Detect which cell encompasses the target text, then output its [x, y] center coordinate. 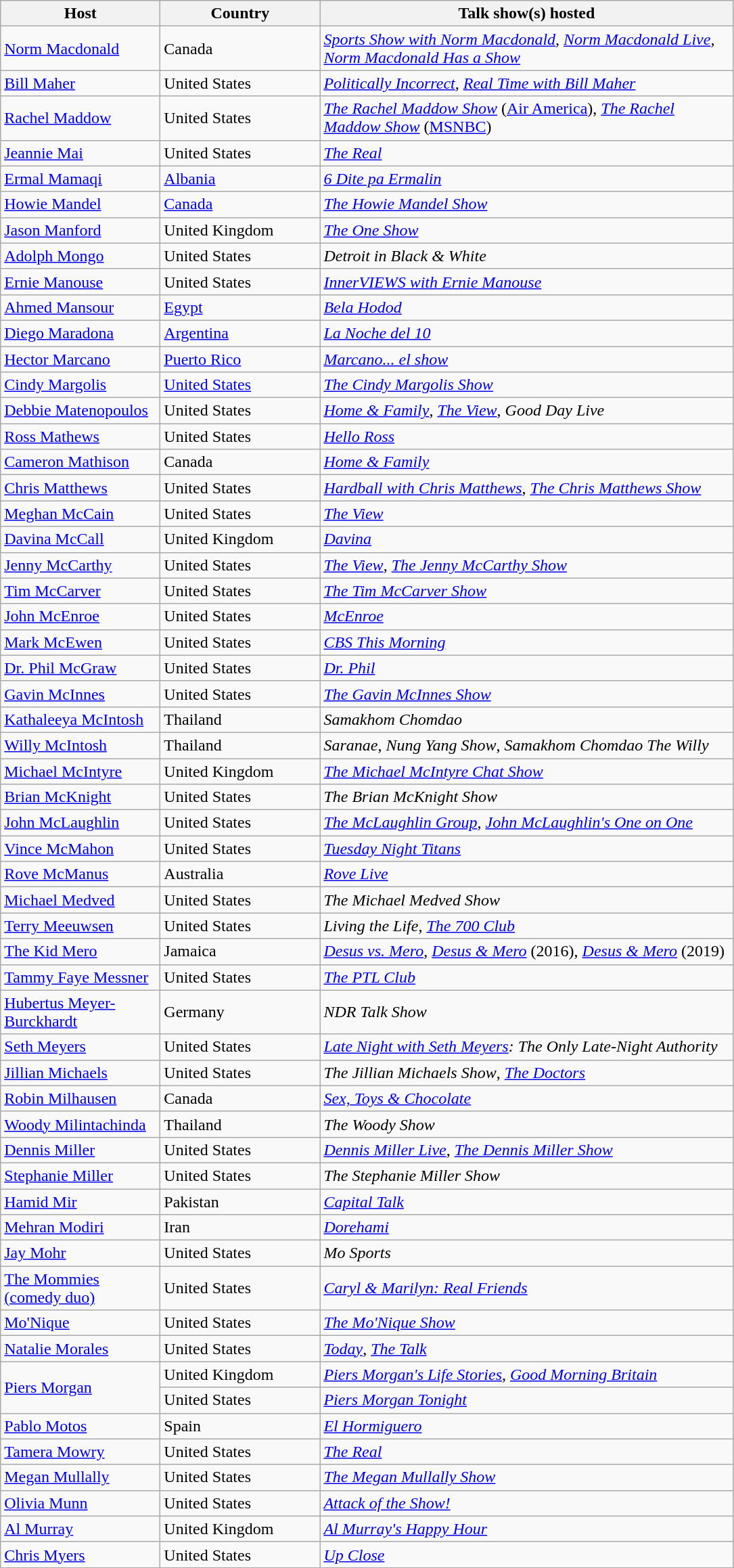
Natalie Morales [81, 1349]
Dorehami [526, 1228]
The Gavin McInnes Show [526, 694]
The View, The Jenny McCarthy Show [526, 565]
The Michael Medved Show [526, 900]
Willy McIntosh [81, 745]
Pablo Motos [81, 1426]
Jillian Michaels [81, 1073]
John McLaughlin [81, 823]
InnerVIEWS with Ernie Manouse [526, 282]
Host [81, 14]
Woody Milintachinda [81, 1124]
Spain [240, 1426]
The One Show [526, 230]
La Noche del 10 [526, 333]
Terry Meeuwsen [81, 926]
Rachel Maddow [81, 118]
Meghan McCain [81, 514]
Egypt [240, 307]
The PTL Club [526, 977]
The Cindy Margolis Show [526, 385]
CBS This Morning [526, 642]
Norm Macdonald [81, 49]
Davina McCall [81, 539]
The Kid Mero [81, 951]
Ahmed Mansour [81, 307]
Howie Mandel [81, 204]
Dr. Phil [526, 668]
Samakhom Chomdao [526, 719]
Jamaica [240, 951]
The Howie Mandel Show [526, 204]
The Mommies (comedy duo) [81, 1289]
Living the Life, The 700 Club [526, 926]
Hello Ross [526, 436]
Al Murray [81, 1529]
Jenny McCarthy [81, 565]
John McEnroe [81, 617]
The McLaughlin Group, John McLaughlin's One on One [526, 823]
Sports Show with Norm Macdonald, Norm Macdonald Live, Norm Macdonald Has a Show [526, 49]
Albania [240, 179]
Puerto Rico [240, 359]
Jason Manford [81, 230]
Late Night with Seth Meyers: The Only Late-Night Authority [526, 1047]
Tuesday Night Titans [526, 849]
Seth Meyers [81, 1047]
Saranae, Nung Yang Show, Samakhom Chomdao The Willy [526, 745]
Tim McCarver [81, 591]
Sex, Toys & Chocolate [526, 1098]
El Hormiguero [526, 1426]
Tamera Mowry [81, 1452]
The Megan Mullally Show [526, 1477]
Diego Maradona [81, 333]
Megan Mullally [81, 1477]
Up Close [526, 1554]
Michael Medved [81, 900]
The View [526, 514]
Marcano... el show [526, 359]
Iran [240, 1228]
Vince McMahon [81, 849]
Dr. Phil McGraw [81, 668]
Chris Myers [81, 1554]
The Brian McKnight Show [526, 797]
Today, The Talk [526, 1349]
Mark McEwen [81, 642]
Mehran Modiri [81, 1228]
Ross Mathews [81, 436]
Bela Hodod [526, 307]
Adolph Mongo [81, 256]
Gavin McInnes [81, 694]
Mo Sports [526, 1253]
Capital Talk [526, 1201]
Jay Mohr [81, 1253]
Rove McManus [81, 874]
Politically Incorrect, Real Time with Bill Maher [526, 83]
Cameron Mathison [81, 462]
Debbie Matenopoulos [81, 411]
Ermal Mamaqi [81, 179]
Home & Family [526, 462]
Home & Family, The View, Good Day Live [526, 411]
Desus vs. Mero, Desus & Mero (2016), Desus & Mero (2019) [526, 951]
The Mo'Nique Show [526, 1323]
Olivia Munn [81, 1503]
Piers Morgan Tonight [526, 1400]
Bill Maher [81, 83]
Dennis Miller Live, The Dennis Miller Show [526, 1150]
Dennis Miller [81, 1150]
Brian McKnight [81, 797]
Caryl & Marilyn: Real Friends [526, 1289]
The Woody Show [526, 1124]
Al Murray's Happy Hour [526, 1529]
Michael McIntyre [81, 771]
The Stephanie Miller Show [526, 1175]
Robin Milhausen [81, 1098]
Chris Matthews [81, 488]
Piers Morgan's Life Stories, Good Morning Britain [526, 1374]
Davina [526, 539]
McEnroe [526, 617]
Germany [240, 1012]
The Rachel Maddow Show (Air America), The Rachel Maddow Show (MSNBC) [526, 118]
Cindy Margolis [81, 385]
Ernie Manouse [81, 282]
The Michael McIntyre Chat Show [526, 771]
The Jillian Michaels Show, The Doctors [526, 1073]
Mo'Nique [81, 1323]
Attack of the Show! [526, 1503]
Stephanie Miller [81, 1175]
Hamid Mir [81, 1201]
Detroit in Black & White [526, 256]
The Tim McCarver Show [526, 591]
Hardball with Chris Matthews, The Chris Matthews Show [526, 488]
Tammy Faye Messner [81, 977]
Talk show(s) hosted [526, 14]
Pakistan [240, 1201]
Australia [240, 874]
NDR Talk Show [526, 1012]
Argentina [240, 333]
Country [240, 14]
Rove Live [526, 874]
6 Dite pa Ermalin [526, 179]
Jeannie Mai [81, 153]
Piers Morgan [81, 1387]
Hubertus Meyer-Burckhardt [81, 1012]
Kathaleeya McIntosh [81, 719]
Hector Marcano [81, 359]
